Provide the (X, Y) coordinate of the cell's center where the given text is located.  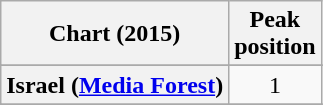
Israel (Media Forest) (115, 85)
Chart (2015) (115, 34)
Peakposition (275, 34)
1 (275, 85)
